Return the [X, Y] coordinate for the center point of the cell that contains the specified text.  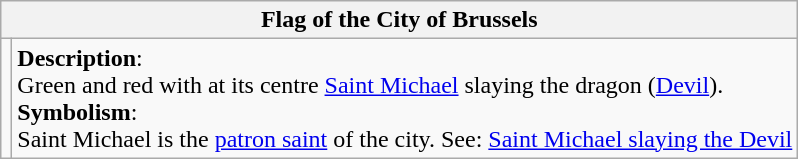
Flag of the City of Brussels [400, 20]
